Capture the cell that displays the provided text and extract its (x, y) central coordinate. 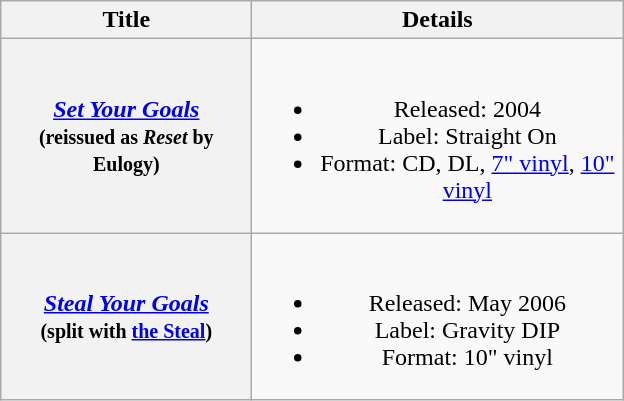
Released: May 2006Label: Gravity DIPFormat: 10" vinyl (438, 316)
Steal Your Goals(split with the Steal) (126, 316)
Set Your Goals(reissued as Reset by Eulogy) (126, 136)
Details (438, 20)
Title (126, 20)
Released: 2004Label: Straight OnFormat: CD, DL, 7" vinyl, 10" vinyl (438, 136)
